From the cell containing the given text, extract its center point as (X, Y) coordinate. 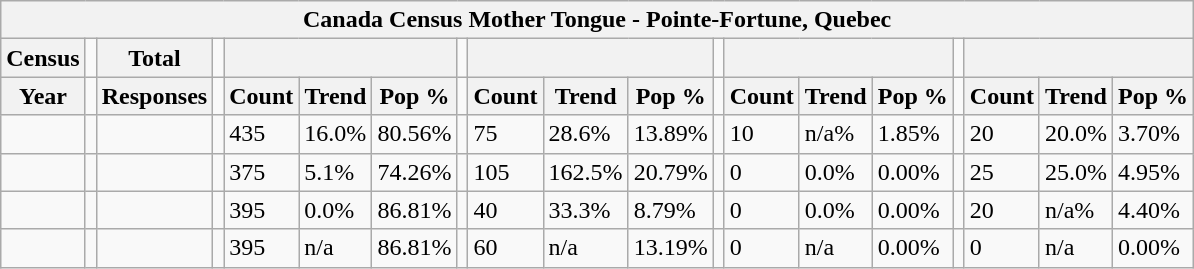
4.95% (1152, 172)
3.70% (1152, 134)
25.0% (1076, 172)
Census (43, 58)
162.5% (586, 172)
Total (154, 58)
5.1% (336, 172)
40 (506, 210)
75 (506, 134)
Canada Census Mother Tongue - Pointe-Fortune, Quebec (598, 20)
80.56% (414, 134)
25 (1002, 172)
28.6% (586, 134)
435 (262, 134)
8.79% (670, 210)
1.85% (912, 134)
Year (43, 96)
Responses (154, 96)
4.40% (1152, 210)
105 (506, 172)
20.79% (670, 172)
10 (762, 134)
60 (506, 248)
74.26% (414, 172)
13.19% (670, 248)
16.0% (336, 134)
13.89% (670, 134)
33.3% (586, 210)
20.0% (1076, 134)
375 (262, 172)
